Pinpoint the cell where the given text exists, returning its (X, Y) midpoint coordinate. 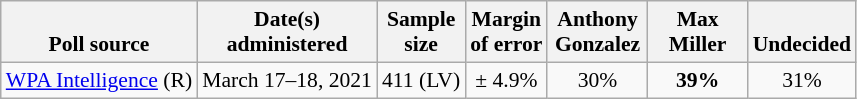
411 (LV) (421, 80)
Poll source (99, 32)
Samplesize (421, 32)
March 17–18, 2021 (287, 80)
AnthonyGonzalez (597, 32)
Marginof error (506, 32)
WPA Intelligence (R) (99, 80)
MaxMiller (698, 32)
Undecided (802, 32)
± 4.9% (506, 80)
Date(s)administered (287, 32)
31% (802, 80)
39% (698, 80)
30% (597, 80)
